Identify which cell holds the provided text, then report its (x, y) central coordinate. 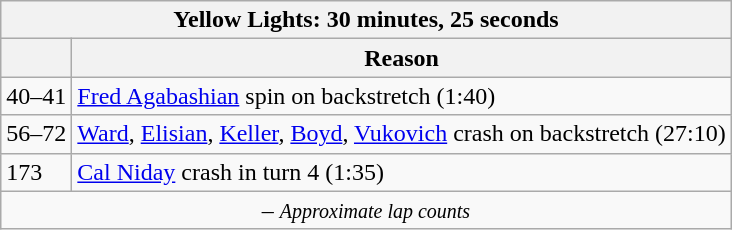
Fred Agabashian spin on backstretch (1:40) (402, 96)
Cal Niday crash in turn 4 (1:35) (402, 172)
Yellow Lights: 30 minutes, 25 seconds (366, 20)
40–41 (36, 96)
173 (36, 172)
56–72 (36, 134)
– Approximate lap counts (366, 210)
Reason (402, 58)
Ward, Elisian, Keller, Boyd, Vukovich crash on backstretch (27:10) (402, 134)
